Pinpoint the cell where the given text exists, returning its (X, Y) midpoint coordinate. 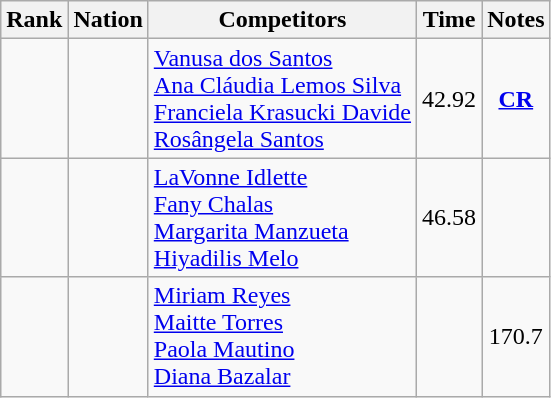
Miriam ReyesMaitte TorresPaola MautinoDiana Bazalar (282, 336)
Rank (34, 20)
LaVonne IdletteFany ChalasMargarita ManzuetaHiyadilis Melo (282, 218)
Competitors (282, 20)
Time (450, 20)
46.58 (450, 218)
42.92 (450, 98)
Vanusa dos SantosAna Cláudia Lemos SilvaFranciela Krasucki DavideRosângela Santos (282, 98)
Nation (108, 20)
CR (516, 98)
170.7 (516, 336)
Notes (516, 20)
